Scan for the cell matching the given text and deliver its [x, y] coordinate at center. 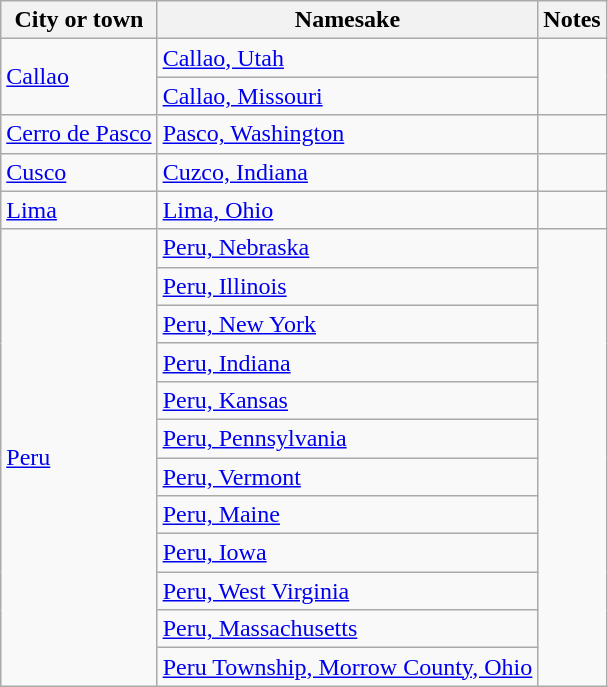
Cuzco, Indiana [348, 172]
City or town [79, 20]
Lima, Ohio [348, 210]
Peru, Kansas [348, 400]
Peru, Massachusetts [348, 629]
Callao, Missouri [348, 96]
Peru, Indiana [348, 362]
Lima [79, 210]
Peru, Maine [348, 515]
Peru, Illinois [348, 286]
Cerro de Pasco [79, 134]
Notes [572, 20]
Cusco [79, 172]
Peru, Nebraska [348, 248]
Peru, Vermont [348, 477]
Pasco, Washington [348, 134]
Peru, West Virginia [348, 591]
Callao, Utah [348, 58]
Callao [79, 77]
Peru Township, Morrow County, Ohio [348, 667]
Peru, Pennsylvania [348, 438]
Peru, New York [348, 324]
Peru [79, 458]
Namesake [348, 20]
Peru, Iowa [348, 553]
